Return the [x, y] coordinate for the center point of the cell that contains the specified text.  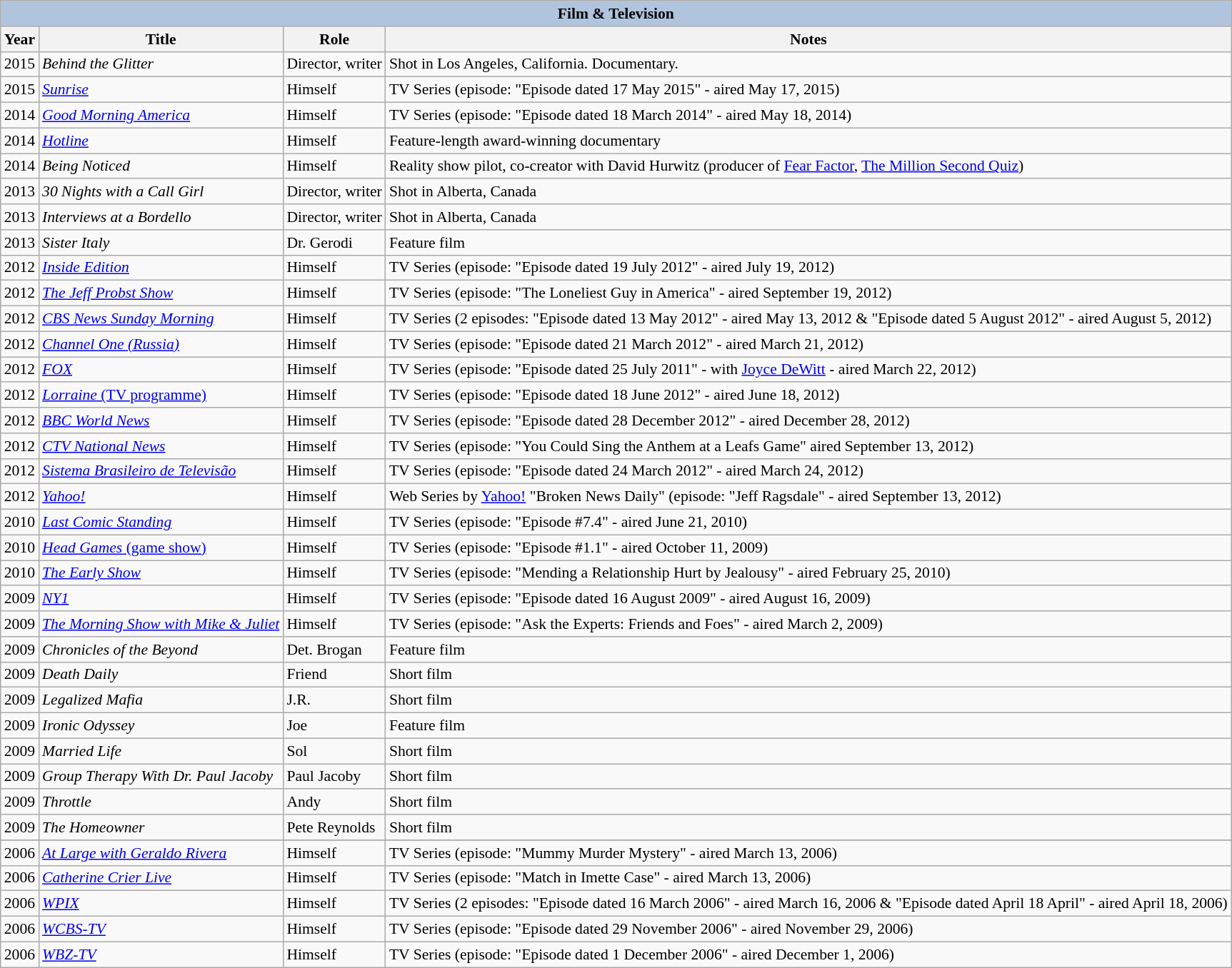
TV Series (episode: "Episode #1.1" - aired October 11, 2009) [808, 548]
Feature-length award-winning documentary [808, 141]
TV Series (episode: "The Loneliest Guy in America" - aired September 19, 2012) [808, 293]
Being Noticed [161, 166]
Head Games (game show) [161, 548]
Behind the Glitter [161, 64]
TV Series (episode: "Episode dated 21 March 2012" - aired March 21, 2012) [808, 344]
The Homeowner [161, 827]
Legalized Mafia [161, 700]
Paul Jacoby [334, 777]
Last Comic Standing [161, 523]
TV Series (episode: "Episode dated 24 March 2012" - aired March 24, 2012) [808, 471]
Catherine Crier Live [161, 878]
Shot in Los Angeles, California. Documentary. [808, 64]
Film & Television [616, 14]
Lorraine (TV programme) [161, 395]
30 Nights with a Call Girl [161, 192]
Dr. Gerodi [334, 243]
Web Series by Yahoo! "Broken News Daily" (episode: "Jeff Ragsdale" - aired September 13, 2012) [808, 497]
WCBS-TV [161, 929]
CTV National News [161, 446]
Sister Italy [161, 243]
TV Series (episode: "Mending a Relationship Hurt by Jealousy" - aired February 25, 2010) [808, 573]
At Large with Geraldo Rivera [161, 853]
Reality show pilot, co-creator with David Hurwitz (producer of Fear Factor, The Million Second Quiz) [808, 166]
Hotline [161, 141]
BBC World News [161, 420]
Interviews at a Bordello [161, 217]
TV Series (episode: "Episode dated 17 May 2015" - aired May 17, 2015) [808, 90]
Title [161, 39]
The Morning Show with Mike & Juliet [161, 624]
WBZ-TV [161, 954]
TV Series (episode: "Episode dated 19 July 2012" - aired July 19, 2012) [808, 268]
FOX [161, 370]
Sol [334, 751]
Pete Reynolds [334, 827]
Year [20, 39]
Yahoo! [161, 497]
Married Life [161, 751]
The Jeff Probst Show [161, 293]
TV Series (episode: "You Could Sing the Anthem at a Leafs Game" aired September 13, 2012) [808, 446]
TV Series (episode: "Mummy Murder Mystery" - aired March 13, 2006) [808, 853]
TV Series (episode: "Episode dated 25 July 2011" - with Joyce DeWitt - aired March 22, 2012) [808, 370]
TV Series (episode: "Episode dated 18 June 2012" - aired June 18, 2012) [808, 395]
WPIX [161, 904]
Group Therapy With Dr. Paul Jacoby [161, 777]
TV Series (episode: "Ask the Experts: Friends and Foes" - aired March 2, 2009) [808, 624]
Friend [334, 675]
Role [334, 39]
Chronicles of the Beyond [161, 650]
Ironic Odyssey [161, 726]
Det. Brogan [334, 650]
Throttle [161, 802]
TV Series (episode: "Match in Imette Case" - aired March 13, 2006) [808, 878]
Sunrise [161, 90]
TV Series (episode: "Episode dated 18 March 2014" - aired May 18, 2014) [808, 116]
Inside Edition [161, 268]
CBS News Sunday Morning [161, 319]
NY1 [161, 599]
Sistema Brasileiro de Televisão [161, 471]
TV Series (episode: "Episode #7.4" - aired June 21, 2010) [808, 523]
TV Series (episode: "Episode dated 29 November 2006" - aired November 29, 2006) [808, 929]
Joe [334, 726]
Channel One (Russia) [161, 344]
Notes [808, 39]
TV Series (episode: "Episode dated 1 December 2006" - aired December 1, 2006) [808, 954]
Death Daily [161, 675]
TV Series (2 episodes: "Episode dated 13 May 2012" - aired May 13, 2012 & "Episode dated 5 August 2012" - aired August 5, 2012) [808, 319]
TV Series (2 episodes: "Episode dated 16 March 2006" - aired March 16, 2006 & "Episode dated April 18 April" - aired April 18, 2006) [808, 904]
TV Series (episode: "Episode dated 16 August 2009" - aired August 16, 2009) [808, 599]
J.R. [334, 700]
Good Morning America [161, 116]
TV Series (episode: "Episode dated 28 December 2012" - aired December 28, 2012) [808, 420]
Andy [334, 802]
The Early Show [161, 573]
